From the cell containing the given text, extract its center point as (X, Y) coordinate. 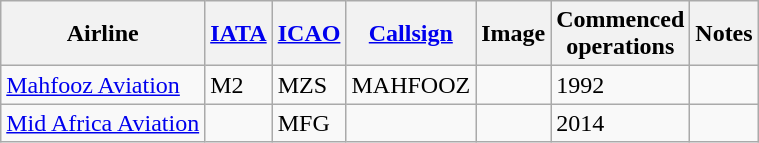
2014 (620, 123)
1992 (620, 85)
MAHFOOZ (411, 85)
M2 (239, 85)
Mid Africa Aviation (103, 123)
MZS (309, 85)
Mahfooz Aviation (103, 85)
MFG (309, 123)
Commencedoperations (620, 34)
ICAO (309, 34)
Callsign (411, 34)
Notes (724, 34)
Airline (103, 34)
Image (514, 34)
IATA (239, 34)
